Extract the (X, Y) coordinate from the center of the cell holding the provided text.  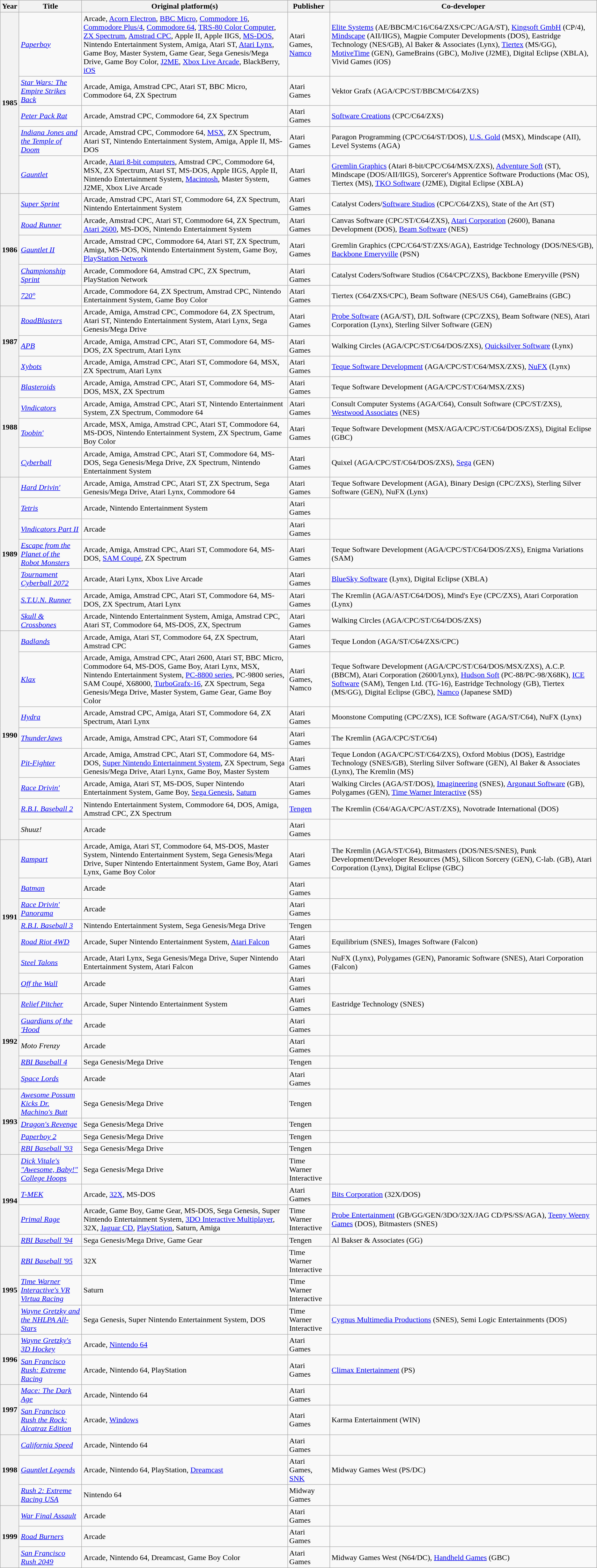
Xybots (50, 367)
Race Drivin' Panorama (50, 909)
Gauntlet Legends (50, 1470)
Sega Genesis/Mega Drive, Game Gear (184, 1240)
Arcade, Amiga, Atari ST, MS-DOS, Super Nintendo Entertainment System, Game Boy, Sega Genesis, Saturn (184, 788)
Relief Pitcher (50, 1004)
BlueSky Software (Lynx), Digital Eclipse (XBLA) (463, 579)
Arcade, Atari Lynx, Xbox Live Arcade (184, 579)
Cygnus Multimedia Productions (SNES), Semi Logic Entertainments (DOS) (463, 1320)
Eastridge Technology (SNES) (463, 1004)
Sega Genesis, Super Nintendo Entertainment System, DOS (184, 1320)
Arcade, Super Nintendo Entertainment System, Atari Falcon (184, 942)
Teque Software Development (MSX/AGA/CPC/ST/C64/DOS/ZXS), Digital Eclipse (GBC) (463, 433)
Hard Drivin' (50, 487)
Steel Talons (50, 962)
Space Lords (50, 1078)
Arcade, Amstrad CPC, Commodore 64, ZX Spectrum (184, 116)
Rampart (50, 859)
1993 (10, 1122)
Midway Games West (PS/DC) (463, 1470)
Road Riot 4WD (50, 942)
720° (50, 295)
1992 (10, 1041)
Gremlin Graphics (CPC/C64/ST/ZXS/AGA), Eastridge Technology (DOS/NES/GB), Backbone Emeryville (PSN) (463, 250)
Skull & Crossbones (50, 621)
Arcade, Amiga, Amstrad CPC, Atari ST, Commodore 64, MSX, ZX Spectrum, Atari Lynx (184, 367)
Hydra (50, 717)
Year (10, 6)
Race Drivin' (50, 788)
Software Creations (CPC/C64/ZXS) (463, 116)
The Kremlin (AGA/AST/C64/DOS), Mind's Eye (CPC/ZXS), Atari Corporation (Lynx) (463, 600)
Moto Frenzy (50, 1045)
Saturn (184, 1290)
1999 (10, 1536)
Arcade, Commodore 64, Amstrad CPC, ZX Spectrum, PlayStation Network (184, 275)
San Francisco Rush the Rock: Alcatraz Edition (50, 1420)
California Speed (50, 1445)
Arcade, MSX, Amiga, Amstrad CPC, Atari ST, Commodore 64, MS-DOS, Nintendo Entertainment System, ZX Spectrum, Game Boy Color (184, 433)
1989 (10, 554)
Arcade, Windows (184, 1420)
Arcade, Atari Lynx, Sega Genesis/Mega Drive, Super Nintendo Entertainment System, Atari Falcon (184, 962)
Catalyst Coders/Software Studios (C64/CPC/ZXS), Backbone Emeryville (PSN) (463, 275)
Gauntlet II (50, 250)
Nintendo 64 (184, 1495)
Al Bakser & Associates (GG) (463, 1240)
Catalyst Coders/Software Studios (CPC/C64/ZXS), State of the Art (ST) (463, 204)
Arcade, Amiga, Atari ST, Commodore 64, ZX Spectrum, Amstrad CPC (184, 641)
Tournament Cyberball 2072 (50, 579)
Vektor Grafx (AGA/CPC/ST/BBCM/C64/ZXS) (463, 91)
Arcade, Amstrad CPC, Commodore 64, Atari ST, ZX Spectrum, Amiga, MS-DOS, Nintendo Entertainment System, Game Boy, PlayStation Network (184, 250)
Arcade, Amstrad CPC, Commodore 64, MSX, ZX Spectrum, Atari ST, Nintendo Entertainment System, Amiga, Apple II, MS-DOS (184, 141)
RBI Baseball '95 (50, 1261)
1986 (10, 250)
Arcade, Amiga, Amstrad CPC, Atari ST, ZX Spectrum, Sega Genesis/Mega Drive, Atari Lynx, Commodore 64 (184, 487)
Arcade, Nintendo Entertainment System (184, 508)
Probe Software (AGA/ST), DJL Software (CPC/ZXS), Beam Software (NES), Atari Corporation (Lynx), Sterling Silver Software (GEN) (463, 320)
Paperboy (50, 44)
Title (50, 6)
Awesome Possum Kicks Dr. Machino's Butt (50, 1104)
Teque Software Development (AGA/CPC/ST/C64/MSX/ZXS), NuFX (Lynx) (463, 367)
Walking Circles (AGA/CPC/ST/C64/DOS/ZXS) (463, 621)
Moonstone Computing (CPC/ZXS), ICE Software (AGA/ST/C64), NuFX (Lynx) (463, 717)
The Kremlin (AGA/CPC/ST/C64) (463, 738)
Arcade, Nintendo 64, Dreamcast, Game Boy Color (184, 1557)
Wayne Gretzky's 3D Hockey (50, 1344)
Original platform(s) (184, 6)
Arcade, Nintendo 64, PlayStation, Dreamcast (184, 1470)
1987 (10, 341)
Arcade, Amstrad CPC, Atari ST, Commodore 64, ZX Spectrum, Nintendo Entertainment System (184, 204)
Guardians of the 'Hood (50, 1025)
Nintendo Entertainment System, Commodore 64, DOS, Amiga, Amstrad CPC, ZX Spectrum (184, 809)
Teque Software Development (AGA/CPC/ST/C64/DOS/ZXS), Enigma Variations (SAM) (463, 554)
Arcade, Super Nintendo Entertainment System (184, 1004)
San Francisco Rush 2049 (50, 1557)
Nintendo Entertainment System, Sega Genesis/Mega Drive (184, 925)
Star Wars: The Empire Strikes Back (50, 91)
Arcade, Commodore 64, ZX Spectrum, Amstrad CPC, Nintendo Entertainment System, Game Boy Color (184, 295)
Vindicators Part II (50, 529)
Arcade, Amiga, Amstrad CPC, Atari ST, Commodore 64, MS-DOS, Sega Genesis/Mega Drive, ZX Spectrum, Nintendo Entertainment System (184, 462)
1998 (10, 1470)
32X (184, 1261)
Arcade, Amiga, Amstrad CPC, Commodore 64, ZX Spectrum, Atari ST, Nintendo Entertainment System, Atari Lynx, Sega Genesis/Mega Drive (184, 320)
Teque London (AGA/ST/C64/ZXS/CPC) (463, 641)
Batman (50, 888)
Super Sprint (50, 204)
Arcade, Amstrad CPC, Atari ST, Commodore 64, ZX Spectrum, Atari 2600, MS-DOS, Nintendo Entertainment System (184, 225)
Midway Games West (N64/DC), Handheld Games (GBC) (463, 1557)
RBI Baseball 4 (50, 1062)
S.T.U.N. Runner (50, 600)
San Francisco Rush: Extreme Racing (50, 1370)
Paragon Programming (CPC/C64/ST/DOS), U.S. Gold (MSX), Mindscape (AII), Level Systems (AGA) (463, 141)
Cyberball (50, 462)
Road Burners (50, 1536)
1994 (10, 1200)
Arcade, Nintendo Entertainment System, Amiga, Amstrad CPC, Atari ST, Commodore 64, MS-DOS, ZX, Spectrum (184, 621)
Blasteroids (50, 387)
Walking Circles (AGA/CPC/ST/C64/DOS/ZXS), Quicksilver Software (Lynx) (463, 346)
1985 (10, 103)
Dick Vitale's "Awesome, Baby!" College Hoops (50, 1169)
Climax Entertainment (PS) (463, 1370)
Rush 2: Extreme Racing USA (50, 1495)
RoadBlasters (50, 320)
1988 (10, 427)
Walking Circles (AGA/ST/DOS), Imagineering (SNES), Argonaut Software (GB), Polygames (GEN), Time Warner Interactive (SS) (463, 788)
1996 (10, 1359)
Publisher (309, 6)
Arcade, Amiga, Amstrad CPC, Atari ST, Commodore 64 (184, 738)
Klax (50, 679)
Championship Sprint (50, 275)
Tiertex (C64/ZXS/CPC), Beam Software (NES/US C64), GameBrains (GBC) (463, 295)
Arcade, Amiga, Amstrad CPC, Atari ST, Commodore 64, MS-DOS, SAM Coupé, ZX Spectrum (184, 554)
Karma Entertainment (WIN) (463, 1420)
Paperboy 2 (50, 1137)
Quixel (AGA/CPC/ST/C64/DOS/ZXS), Sega (GEN) (463, 462)
Badlands (50, 641)
Arcade, 32X, MS-DOS (184, 1195)
1997 (10, 1410)
Wayne Gretzky and the NHLPA All-Stars (50, 1320)
APB (50, 346)
R.B.I. Baseball 2 (50, 809)
Escape from the Planet of the Robot Monsters (50, 554)
Co-developer (463, 6)
T-MEK (50, 1195)
Peter Pack Rat (50, 116)
Off the Wall (50, 983)
Time Warner Interactive's VR Virtua Racing (50, 1290)
Vindicators (50, 408)
Shuuz! (50, 830)
Midway Games (309, 1495)
RBI Baseball '94 (50, 1240)
Road Runner (50, 225)
Canvas Software (CPC/ST/C64/ZXS), Atari Corporation (2600), Banana Development (DOS), Beam Software (NES) (463, 225)
Pit-Fighter (50, 763)
1995 (10, 1290)
Primal Rage (50, 1219)
NuFX (Lynx), Polygames (GEN), Panoramic Software (SNES), Atari Corporation (Falcon) (463, 962)
Bits Corporation (32X/DOS) (463, 1195)
1990 (10, 735)
The Kremlin (C64/AGA/CPC/AST/ZXS), Novotrade International (DOS) (463, 809)
Tetris (50, 508)
ThunderJaws (50, 738)
Dragon's Revenge (50, 1124)
Arcade, Amiga, Amstrad CPC, Atari ST, BBC Micro, Commodore 64, ZX Spectrum (184, 91)
Equilibrium (SNES), Images Software (Falcon) (463, 942)
Atari Games, SNK (309, 1470)
Probe Entertainment (GB/GG/GEN/3DO/32X/JAG CD/PS/SS/AGA), Teeny Weeny Games (DOS), Bitmasters (SNES) (463, 1219)
Arcade, Nintendo 64, PlayStation (184, 1370)
Arcade, Amstrad CPC, Amiga, Atari ST, Commodore 64, ZX Spectrum, Atari Lynx (184, 717)
1991 (10, 917)
Arcade, Amiga, Amstrad CPC, Atari ST, Nintendo Entertainment System, ZX Spectrum, Commodore 64 (184, 408)
Toobin' (50, 433)
Consult Computer Systems (AGA/C64), Consult Software (CPC/ST/ZXS), Westwood Associates (NES) (463, 408)
Arcade, Amiga, Amstrad CPC, Atari ST, Commodore 64, MS-DOS, MSX, ZX Spectrum (184, 387)
War Final Assault (50, 1516)
Indiana Jones and the Temple of Doom (50, 141)
RBI Baseball '93 (50, 1149)
Mace: The Dark Age (50, 1395)
Gauntlet (50, 175)
Teque Software Development (AGA/CPC/ST/C64/MSX/ZXS) (463, 387)
Teque Software Development (AGA), Binary Design (CPC/ZXS), Sterling Silver Software (GEN), NuFX (Lynx) (463, 487)
R.B.I. Baseball 3 (50, 925)
